Return (X, Y) of the center of cell containing provided text 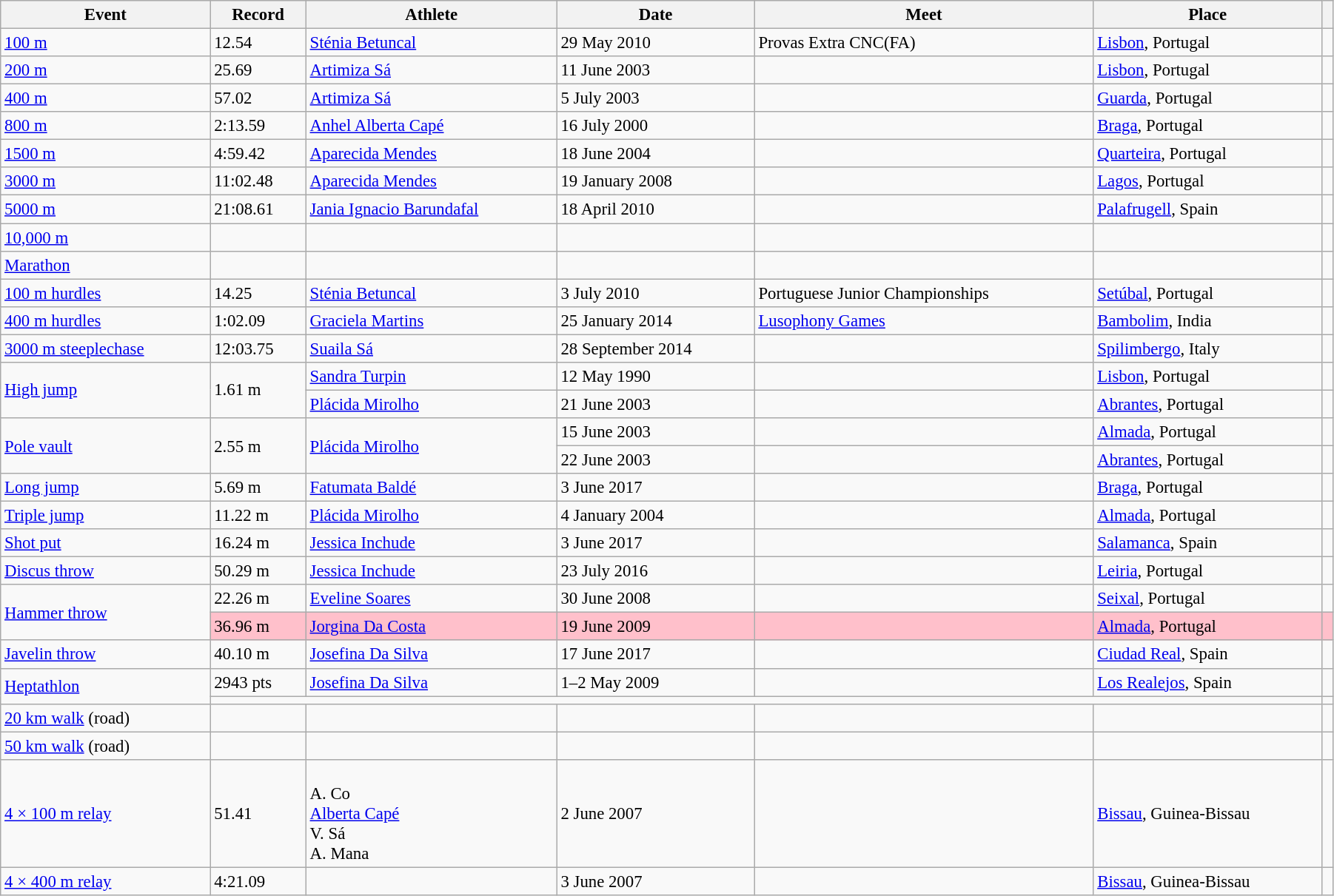
18 April 2010 (656, 209)
Anhel Alberta Capé (431, 126)
Jania Ignacio Barundafal (431, 209)
Salamanca, Spain (1207, 543)
2 June 2007 (656, 814)
100 m hurdles (105, 293)
4:21.09 (258, 881)
17 June 2017 (656, 655)
Triple jump (105, 516)
4 × 400 m relay (105, 881)
25.69 (258, 70)
3000 m (105, 181)
16 July 2000 (656, 126)
3000 m steeplechase (105, 348)
Eveline Soares (431, 599)
12 May 1990 (656, 377)
Fatumata Baldé (431, 488)
Suaila Sá (431, 348)
20 km walk (road) (105, 718)
Leiria, Portugal (1207, 571)
Spilimbergo, Italy (1207, 348)
100 m (105, 43)
Lagos, Portugal (1207, 181)
Marathon (105, 265)
1:02.09 (258, 320)
28 September 2014 (656, 348)
51.41 (258, 814)
Heptathlon (105, 686)
40.10 m (258, 655)
10,000 m (105, 238)
High jump (105, 391)
11:02.48 (258, 181)
50 km walk (road) (105, 746)
Quarteira, Portugal (1207, 154)
Guarda, Portugal (1207, 98)
Ciudad Real, Spain (1207, 655)
2:13.59 (258, 126)
2943 pts (258, 682)
Portuguese Junior Championships (924, 293)
1–2 May 2009 (656, 682)
Discus throw (105, 571)
Bambolim, India (1207, 320)
800 m (105, 126)
25 January 2014 (656, 320)
50.29 m (258, 571)
4:59.42 (258, 154)
Long jump (105, 488)
5.69 m (258, 488)
23 July 2016 (656, 571)
3 June 2007 (656, 881)
Seixal, Portugal (1207, 599)
22 June 2003 (656, 459)
11 June 2003 (656, 70)
19 June 2009 (656, 627)
36.96 m (258, 627)
12.54 (258, 43)
Setúbal, Portugal (1207, 293)
Meet (924, 15)
16.24 m (258, 543)
Provas Extra CNC(FA) (924, 43)
Los Realejos, Spain (1207, 682)
200 m (105, 70)
21:08.61 (258, 209)
1.61 m (258, 391)
5 July 2003 (656, 98)
12:03.75 (258, 348)
29 May 2010 (656, 43)
22.26 m (258, 599)
1500 m (105, 154)
3 July 2010 (656, 293)
Athlete (431, 15)
4 × 100 m relay (105, 814)
Javelin throw (105, 655)
18 June 2004 (656, 154)
400 m (105, 98)
Pole vault (105, 445)
11.22 m (258, 516)
Event (105, 15)
15 June 2003 (656, 432)
Place (1207, 15)
Hammer throw (105, 613)
5000 m (105, 209)
Graciela Martins (431, 320)
14.25 (258, 293)
Lusophony Games (924, 320)
Palafrugell, Spain (1207, 209)
400 m hurdles (105, 320)
4 January 2004 (656, 516)
A. CoAlberta CapéV. SáA. Mana (431, 814)
Sandra Turpin (431, 377)
Date (656, 15)
Record (258, 15)
Jorgina Da Costa (431, 627)
21 June 2003 (656, 404)
2.55 m (258, 445)
30 June 2008 (656, 599)
Shot put (105, 543)
57.02 (258, 98)
19 January 2008 (656, 181)
